Locate the cell with the specified text and output its (x, y) center coordinate. 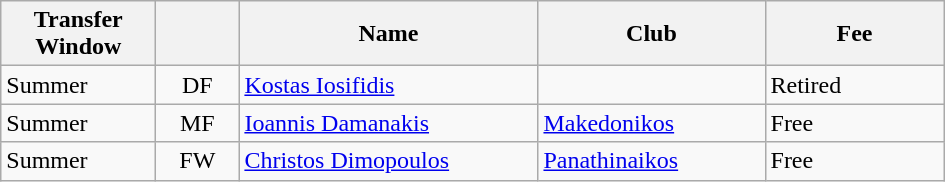
Retired (854, 85)
Fee (854, 34)
Ioannis Damanakis (388, 123)
Panathinaikos (652, 161)
Name (388, 34)
MF (198, 123)
Makedonikos (652, 123)
Club (652, 34)
Transfer Window (78, 34)
Kostas Iosifidis (388, 85)
FW (198, 161)
DF (198, 85)
Christos Dimopoulos (388, 161)
